Find where the given text appears and provide that cell's center as [x, y] coordinate. 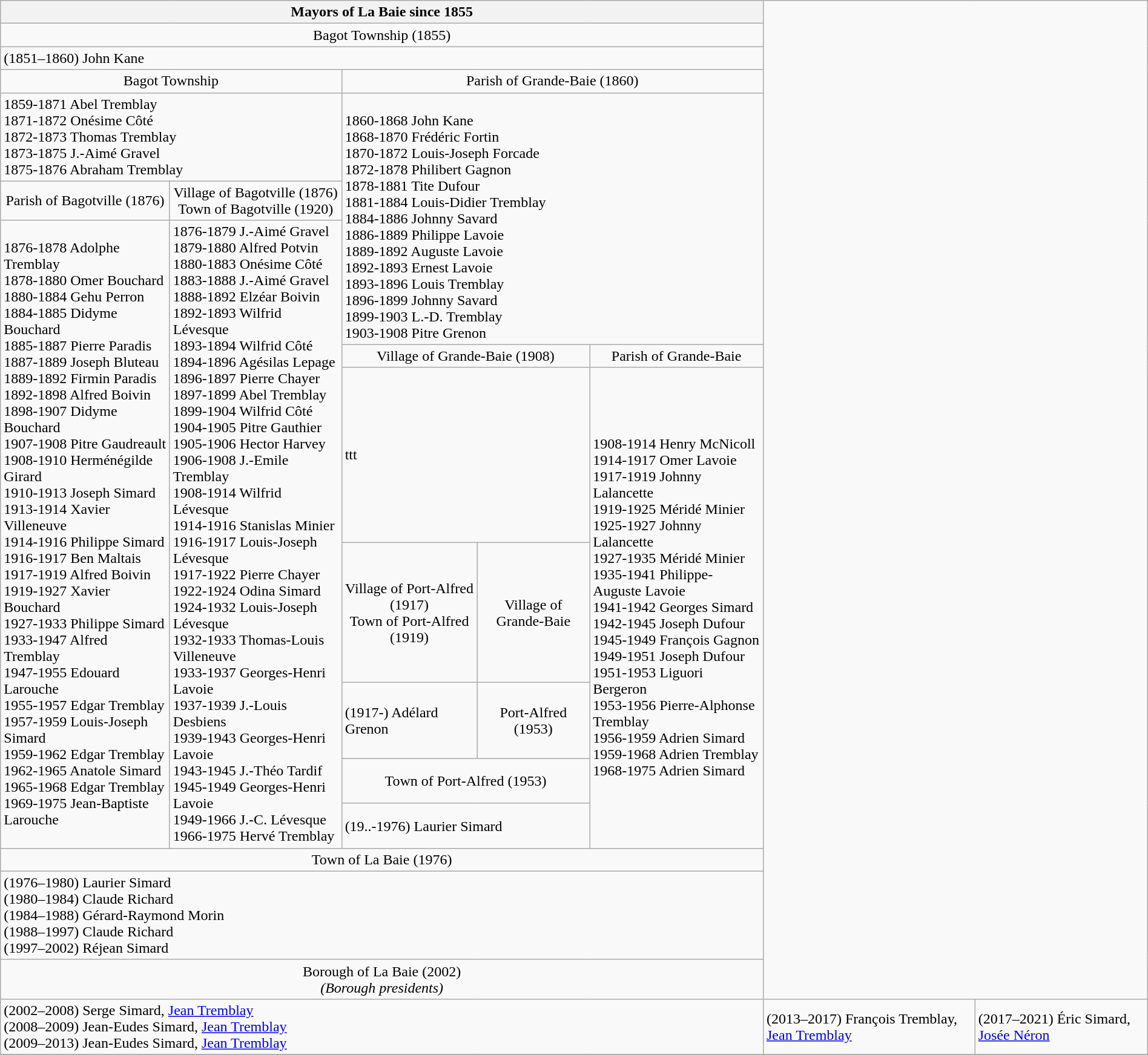
Town of La Baie (1976) [382, 859]
(1851–1860) John Kane [382, 58]
Village of Bagotville (1876) Town of Bagotville (1920) [256, 201]
Town of Port-Alfred (1953) [466, 781]
Village of Grande-Baie [533, 613]
Parish of Grande-Baie [677, 356]
Parish of Grande-Baie (1860) [552, 81]
Borough of La Baie (2002)(Borough presidents) [382, 979]
(1917-) Adélard Grenon [409, 721]
(19..-1976) Laurier Simard [466, 826]
Port-Alfred (1953) [533, 721]
Village of Port-Alfred (1917)Town of Port-Alfred (1919) [409, 613]
Bagot Township (1855) [382, 35]
(2002–2008) Serge Simard, Jean Tremblay(2008–2009) Jean-Eudes Simard, Jean Tremblay (2009–2013) Jean-Eudes Simard, Jean Tremblay [382, 1027]
1859-1871 Abel Tremblay1871-1872 Onésime Côté 1872-1873 Thomas Tremblay 1873-1875 J.-Aimé Gravel 1875-1876 Abraham Tremblay [171, 137]
Mayors of La Baie since 1855 [382, 12]
ttt [466, 455]
(1976–1980) Laurier Simard(1980–1984) Claude Richard(1984–1988) Gérard-Raymond Morin(1988–1997) Claude Richard(1997–2002) Réjean Simard [382, 915]
(2013–2017) François Tremblay, Jean Tremblay [869, 1027]
(2017–2021) Éric Simard, Josée Néron [1061, 1027]
Village of Grande-Baie (1908) [466, 356]
Bagot Township [171, 81]
Parish of Bagotville (1876) [85, 201]
